Return (X, Y) of the center of cell containing provided text 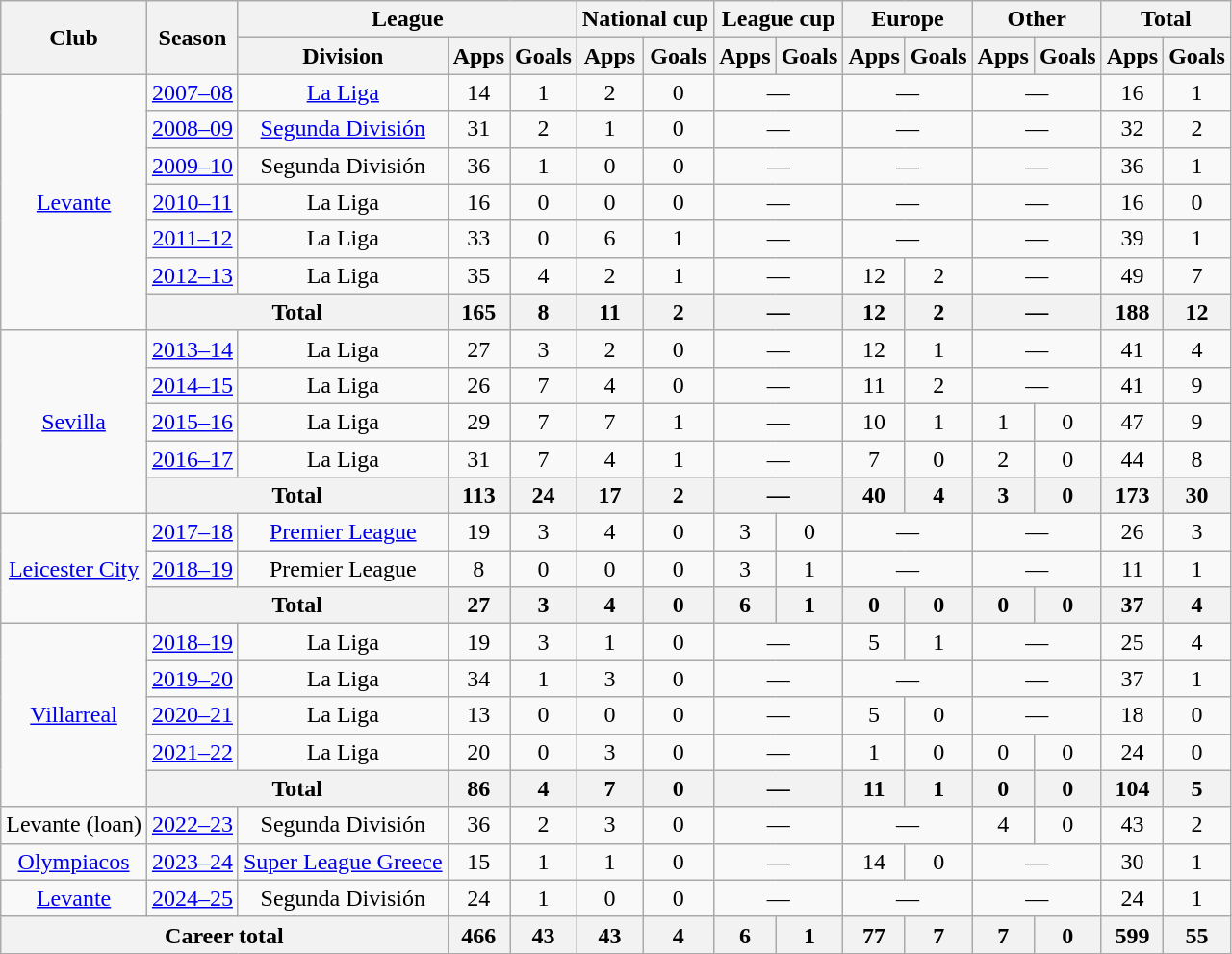
2008–09 (192, 129)
2013–14 (192, 348)
2021–22 (192, 752)
Levante (loan) (74, 825)
Olympiacos (74, 862)
2017–18 (192, 532)
25 (1132, 642)
Season (192, 38)
Other (1037, 19)
Club (74, 38)
18 (1132, 715)
165 (478, 312)
League cup (779, 19)
466 (478, 935)
47 (1132, 422)
2020–21 (192, 715)
2010–11 (192, 202)
35 (478, 275)
Career total (224, 935)
104 (1132, 788)
13 (478, 715)
2014–15 (192, 385)
Super League Greece (343, 862)
National cup (645, 19)
20 (478, 752)
2015–16 (192, 422)
10 (874, 422)
2023–24 (192, 862)
2019–20 (192, 679)
34 (478, 679)
32 (1132, 129)
Europe (908, 19)
League (407, 19)
33 (478, 239)
44 (1132, 459)
173 (1132, 496)
2016–17 (192, 459)
86 (478, 788)
188 (1132, 312)
15 (478, 862)
2009–10 (192, 166)
39 (1132, 239)
2024–25 (192, 898)
Villarreal (74, 715)
2007–08 (192, 92)
Sevilla (74, 422)
2012–13 (192, 275)
40 (874, 496)
17 (609, 496)
2022–23 (192, 825)
49 (1132, 275)
55 (1197, 935)
Division (343, 56)
77 (874, 935)
2011–12 (192, 239)
Leicester City (74, 569)
599 (1132, 935)
29 (478, 422)
113 (478, 496)
